Capture the cell that displays the provided text and extract its (x, y) central coordinate. 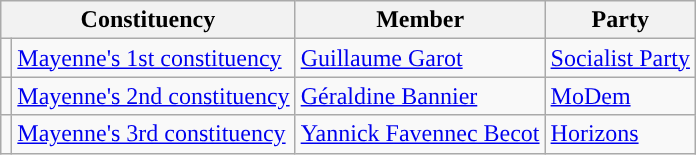
Mayenne's 3rd constituency (154, 134)
Constituency (148, 20)
Party (620, 20)
Member (420, 20)
Géraldine Bannier (420, 96)
Mayenne's 2nd constituency (154, 96)
Horizons (620, 134)
Socialist Party (620, 58)
Mayenne's 1st constituency (154, 58)
Yannick Favennec Becot (420, 134)
MoDem (620, 96)
Guillaume Garot (420, 58)
